Detect which cell encompasses the target text, then output its (x, y) center coordinate. 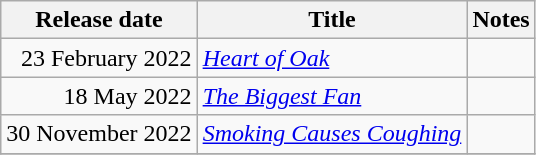
23 February 2022 (99, 58)
Heart of Oak (332, 58)
18 May 2022 (99, 96)
30 November 2022 (99, 134)
Release date (99, 20)
Title (332, 20)
Smoking Causes Coughing (332, 134)
Notes (501, 20)
The Biggest Fan (332, 96)
